Identify which cell holds the provided text, then report its (X, Y) central coordinate. 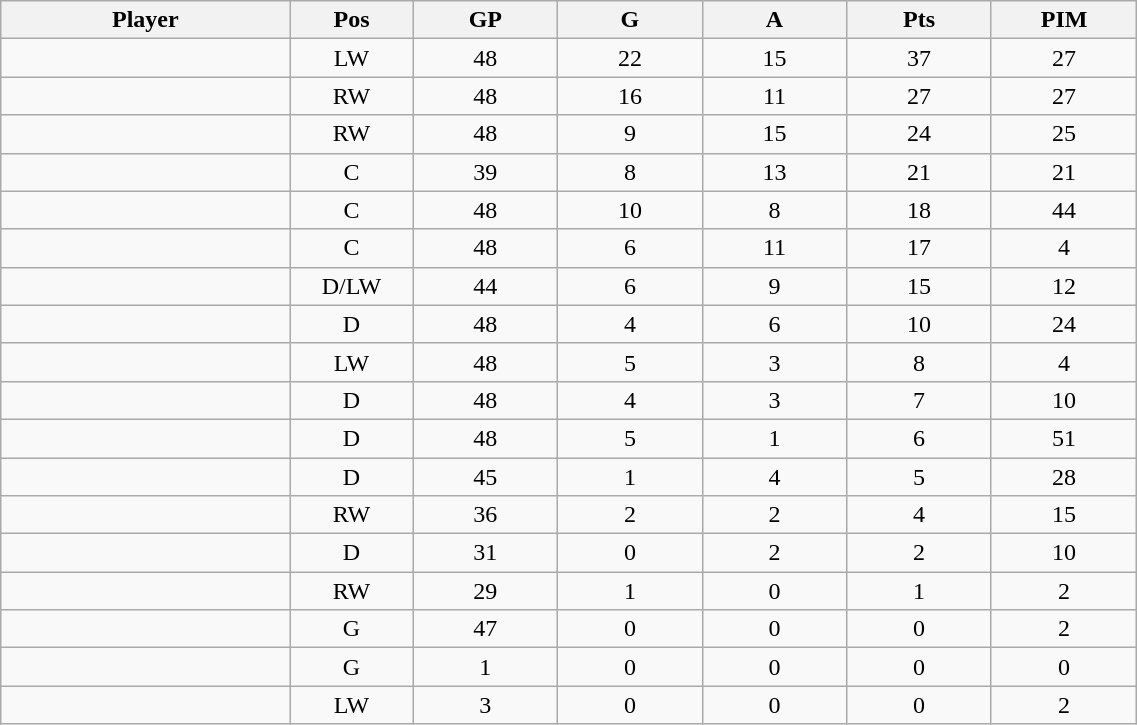
Player (146, 20)
28 (1064, 477)
A (774, 20)
13 (774, 172)
Pos (352, 20)
D/LW (352, 286)
31 (486, 553)
16 (630, 96)
51 (1064, 438)
39 (486, 172)
37 (920, 58)
7 (920, 400)
22 (630, 58)
36 (486, 515)
PIM (1064, 20)
45 (486, 477)
18 (920, 210)
29 (486, 591)
GP (486, 20)
47 (486, 629)
17 (920, 248)
Pts (920, 20)
25 (1064, 134)
12 (1064, 286)
